Identify which cell holds the provided text, then report its (X, Y) central coordinate. 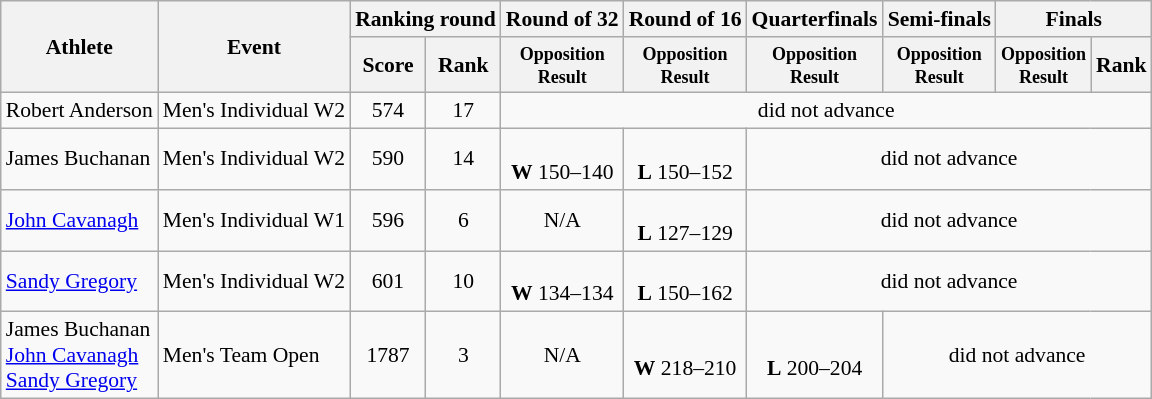
1787 (388, 356)
Event (254, 47)
L 127–129 (686, 220)
Athlete (80, 47)
590 (388, 160)
W 150–140 (562, 160)
10 (464, 282)
Sandy Gregory (80, 282)
Quarterfinals (815, 19)
Men's Team Open (254, 356)
3 (464, 356)
Ranking round (426, 19)
Round of 16 (686, 19)
L 150–162 (686, 282)
L 150–152 (686, 160)
Semi-finals (940, 19)
596 (388, 220)
Finals (1074, 19)
14 (464, 160)
574 (388, 111)
6 (464, 220)
W 134–134 (562, 282)
Score (388, 65)
Robert Anderson (80, 111)
John Cavanagh (80, 220)
James Buchanan (80, 160)
L 200–204 (815, 356)
James BuchananJohn CavanaghSandy Gregory (80, 356)
W 218–210 (686, 356)
17 (464, 111)
601 (388, 282)
Men's Individual W1 (254, 220)
Round of 32 (562, 19)
